Return [X, Y] of the center of cell containing provided text 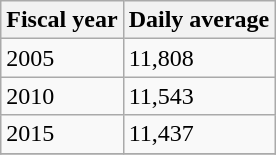
2005 [62, 58]
Daily average [199, 20]
Fiscal year [62, 20]
2010 [62, 96]
11,437 [199, 134]
11,543 [199, 96]
11,808 [199, 58]
2015 [62, 134]
